For the text-containing cell, return its midpoint in (X, Y) coordinate format. 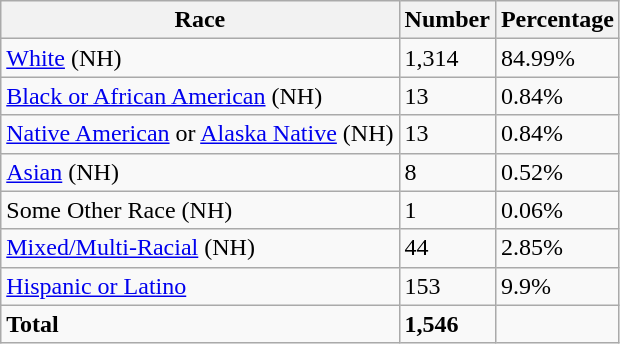
9.9% (557, 286)
Percentage (557, 20)
1,546 (447, 324)
1,314 (447, 58)
2.85% (557, 248)
Asian (NH) (200, 172)
White (NH) (200, 58)
0.06% (557, 210)
44 (447, 248)
1 (447, 210)
Native American or Alaska Native (NH) (200, 134)
Mixed/Multi-Racial (NH) (200, 248)
Black or African American (NH) (200, 96)
Total (200, 324)
Number (447, 20)
8 (447, 172)
84.99% (557, 58)
Some Other Race (NH) (200, 210)
0.52% (557, 172)
153 (447, 286)
Hispanic or Latino (200, 286)
Race (200, 20)
